For the text-containing cell, return its midpoint in (X, Y) coordinate format. 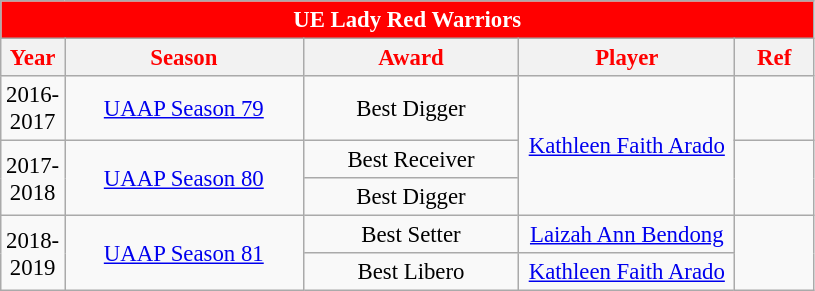
UAAP Season 81 (184, 254)
UAAP Season 80 (184, 178)
2016-2017 (33, 108)
Kathleen Faith Arado (627, 146)
Best Setter (411, 235)
Laizah Ann Bendong (627, 235)
UE Lady Red Warriors (408, 20)
Ref (774, 58)
UAAP Season 79 (184, 108)
Player (627, 58)
Award (411, 58)
Year (33, 58)
2018-2019 (33, 254)
2017-2018 (33, 178)
Best Receiver (411, 160)
Season (184, 58)
